Capture the cell that displays the provided text and extract its (x, y) central coordinate. 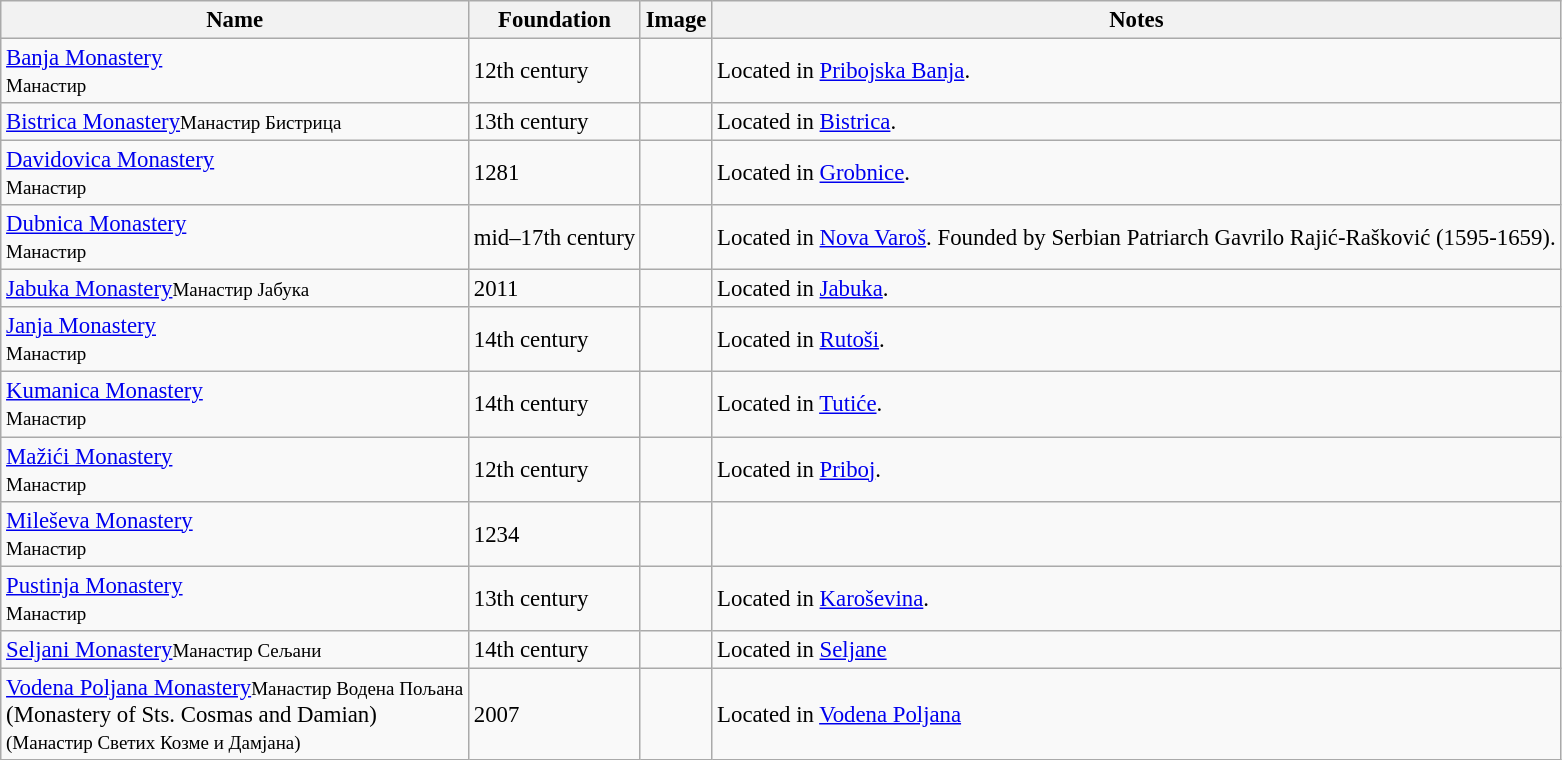
Mileševa MonasteryМанастир (235, 534)
Located in Jabuka. (1136, 289)
Janja MonasteryМанастир (235, 340)
Jabuka MonasteryМанастир Јабука (235, 289)
Kumanica MonasteryМанастир (235, 404)
1281 (554, 174)
Seljani MonasteryМанастир Сељани (235, 649)
Located in Pribojska Banja. (1136, 72)
Davidovica MonasteryМанастир (235, 174)
Mažići MonasteryМанастир (235, 470)
1234 (554, 534)
Located in Nova Varoš. Founded by Serbian Patriarch Gavrilo Rajić-Rašković (1595-1659). (1136, 238)
Located in Bistrica. (1136, 122)
Located in Seljane (1136, 649)
Name (235, 20)
Located in Grobnice. (1136, 174)
Located in Rutoši. (1136, 340)
Dubnica MonasteryМанастир (235, 238)
Image (676, 20)
Vodena Poljana MonasteryМанастир Водена Пољана(Monastery of Sts. Cosmas and Damian)(Манастир Светих Козме и Дамјана) (235, 714)
Located in Karoševina. (1136, 598)
Foundation (554, 20)
Bistrica MonasteryМанастир Бистрица (235, 122)
Notes (1136, 20)
Pustinja MonasteryМанастир (235, 598)
Located in Vodena Poljana (1136, 714)
Banja MonasteryМанастир (235, 72)
mid–17th century (554, 238)
2007 (554, 714)
Located in Tutiće. (1136, 404)
Located in Priboj. (1136, 470)
2011 (554, 289)
